Pinpoint the cell where the given text exists, returning its [X, Y] midpoint coordinate. 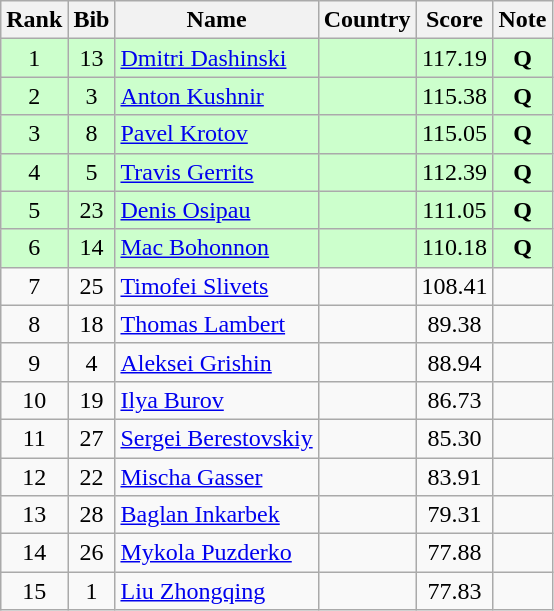
Thomas Lambert [216, 324]
18 [92, 324]
Name [216, 20]
Mischa Gasser [216, 477]
115.38 [454, 96]
Travis Gerrits [216, 172]
77.83 [454, 591]
115.05 [454, 134]
10 [34, 400]
Anton Kushnir [216, 96]
9 [34, 362]
Ilya Burov [216, 400]
117.19 [454, 58]
22 [92, 477]
19 [92, 400]
27 [92, 438]
Timofei Slivets [216, 286]
23 [92, 210]
26 [92, 553]
Country [367, 20]
85.30 [454, 438]
110.18 [454, 248]
86.73 [454, 400]
Score [454, 20]
Note [522, 20]
111.05 [454, 210]
Pavel Krotov [216, 134]
Baglan Inkarbek [216, 515]
83.91 [454, 477]
Liu Zhongqing [216, 591]
7 [34, 286]
Denis Osipau [216, 210]
12 [34, 477]
79.31 [454, 515]
Rank [34, 20]
108.41 [454, 286]
25 [92, 286]
15 [34, 591]
Aleksei Grishin [216, 362]
Mykola Puzderko [216, 553]
Mac Bohonnon [216, 248]
28 [92, 515]
Bib [92, 20]
112.39 [454, 172]
2 [34, 96]
6 [34, 248]
11 [34, 438]
77.88 [454, 553]
88.94 [454, 362]
Sergei Berestovskiy [216, 438]
Dmitri Dashinski [216, 58]
89.38 [454, 324]
